Output the [X, Y] coordinate of the center of the cell containing the given text.  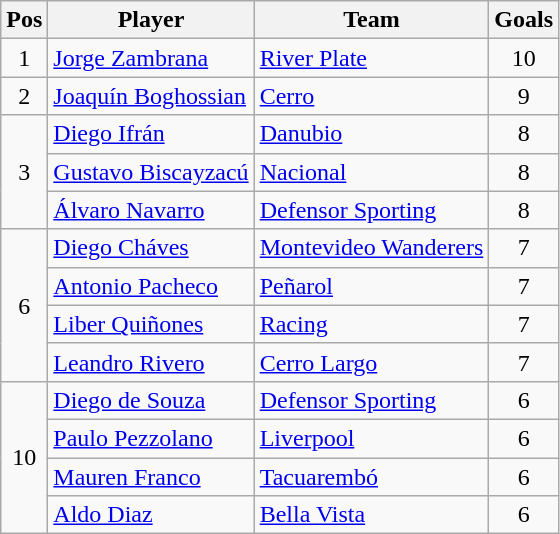
Diego Ifrán [151, 134]
Gustavo Biscayzacú [151, 172]
Cerro Largo [372, 362]
Tacuarembó [372, 477]
Álvaro Navarro [151, 210]
Danubio [372, 134]
Joaquín Boghossian [151, 96]
Bella Vista [372, 515]
9 [524, 96]
Diego Cháves [151, 248]
Racing [372, 324]
Paulo Pezzolano [151, 438]
Antonio Pacheco [151, 286]
Mauren Franco [151, 477]
Liber Quiñones [151, 324]
Leandro Rivero [151, 362]
Nacional [372, 172]
Montevideo Wanderers [372, 248]
River Plate [372, 58]
Diego de Souza [151, 400]
Aldo Diaz [151, 515]
3 [24, 172]
Goals [524, 20]
1 [24, 58]
Team [372, 20]
Pos [24, 20]
Peñarol [372, 286]
Player [151, 20]
Cerro [372, 96]
Liverpool [372, 438]
2 [24, 96]
Jorge Zambrana [151, 58]
